Output the [X, Y] coordinate of the center of the cell containing the given text.  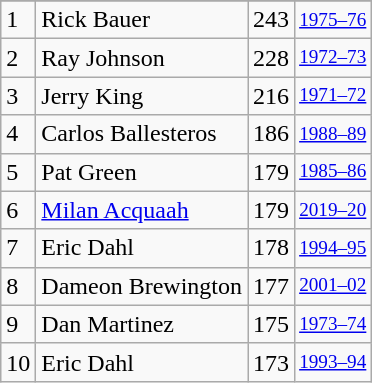
Ray Johnson [142, 58]
7 [18, 248]
4 [18, 134]
Pat Green [142, 172]
1993–94 [333, 362]
1971–72 [333, 96]
1988–89 [333, 134]
Dan Martinez [142, 324]
8 [18, 286]
1994–95 [333, 248]
216 [272, 96]
177 [272, 286]
Jerry King [142, 96]
9 [18, 324]
1972–73 [333, 58]
Rick Bauer [142, 20]
1985–86 [333, 172]
Carlos Ballesteros [142, 134]
1973–74 [333, 324]
3 [18, 96]
6 [18, 210]
2001–02 [333, 286]
186 [272, 134]
1975–76 [333, 20]
178 [272, 248]
175 [272, 324]
2019–20 [333, 210]
Milan Acquaah [142, 210]
173 [272, 362]
228 [272, 58]
243 [272, 20]
Dameon Brewington [142, 286]
5 [18, 172]
2 [18, 58]
10 [18, 362]
1 [18, 20]
